Determine the [x, y] coordinate at the center of the cell enclosing the given text.  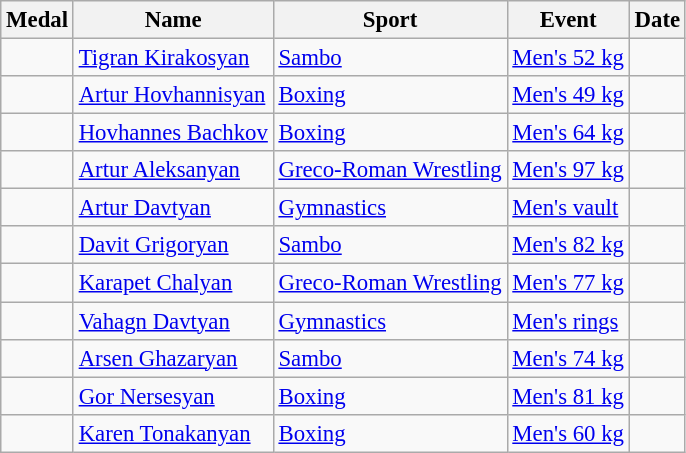
Men's 64 kg [568, 133]
Men's 82 kg [568, 245]
Karen Tonakanyan [173, 433]
Men's 49 kg [568, 95]
Men's 74 kg [568, 358]
Men's 60 kg [568, 433]
Artur Hovhannisyan [173, 95]
Karapet Chalyan [173, 283]
Men's 77 kg [568, 283]
Men's 52 kg [568, 58]
Vahagn Davtyan [173, 321]
Medal [38, 20]
Sport [390, 20]
Men's vault [568, 208]
Event [568, 20]
Davit Grigoryan [173, 245]
Gor Nersesyan [173, 396]
Men's 81 kg [568, 396]
Artur Davtyan [173, 208]
Arsen Ghazaryan [173, 358]
Tigran Kirakosyan [173, 58]
Men's 97 kg [568, 170]
Artur Aleksanyan [173, 170]
Hovhannes Bachkov [173, 133]
Men's rings [568, 321]
Name [173, 20]
Date [657, 20]
